Pinpoint the cell where the given text exists, returning its [X, Y] midpoint coordinate. 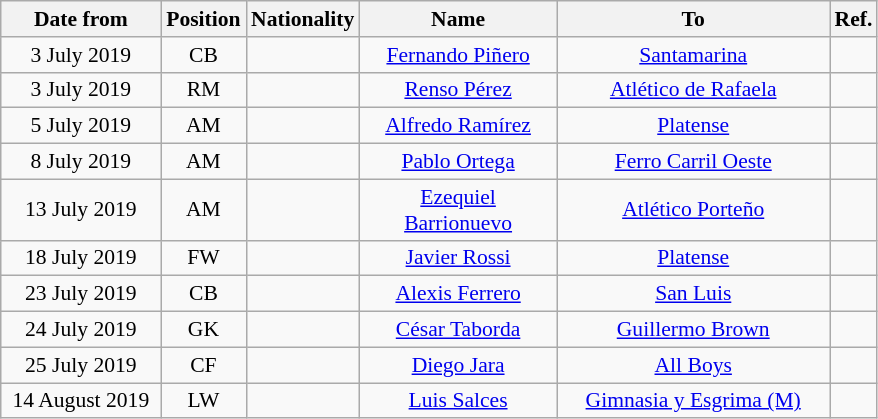
Alfredo Ramírez [458, 126]
24 July 2019 [81, 330]
Guillermo Brown [694, 330]
23 July 2019 [81, 294]
5 July 2019 [81, 126]
Ref. [854, 19]
FW [204, 258]
GK [204, 330]
Pablo Ortega [458, 162]
Diego Jara [458, 365]
San Luis [694, 294]
Name [458, 19]
Renso Pérez [458, 90]
Fernando Piñero [458, 55]
Santamarina [694, 55]
LW [204, 401]
César Taborda [458, 330]
Ferro Carril Oeste [694, 162]
25 July 2019 [81, 365]
Luis Salces [458, 401]
Alexis Ferrero [458, 294]
RM [204, 90]
Atlético de Rafaela [694, 90]
CF [204, 365]
14 August 2019 [81, 401]
Javier Rossi [458, 258]
Nationality [302, 19]
8 July 2019 [81, 162]
All Boys [694, 365]
Ezequiel Barrionuevo [458, 210]
Atlético Porteño [694, 210]
Gimnasia y Esgrima (M) [694, 401]
18 July 2019 [81, 258]
To [694, 19]
Date from [81, 19]
13 July 2019 [81, 210]
Position [204, 19]
